Locate the cell with the specified text and output its (x, y) center coordinate. 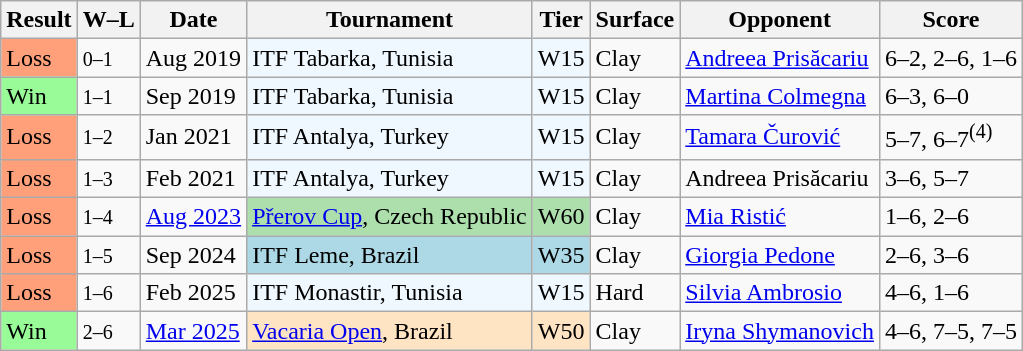
Jan 2021 (193, 138)
Feb 2021 (193, 178)
Sep 2019 (193, 96)
Sep 2024 (193, 255)
1–2 (108, 138)
Vacaria Open, Brazil (390, 331)
Opponent (780, 20)
2–6, 3–6 (950, 255)
Giorgia Pedone (780, 255)
1–1 (108, 96)
Score (950, 20)
2–6 (108, 331)
W35 (561, 255)
1–3 (108, 178)
4–6, 7–5, 7–5 (950, 331)
Tier (561, 20)
4–6, 1–6 (950, 293)
Date (193, 20)
Result (39, 20)
Martina Colmegna (780, 96)
Hard (635, 293)
W50 (561, 331)
1–4 (108, 217)
6–2, 2–6, 1–6 (950, 58)
ITF Monastir, Tunisia (390, 293)
0–1 (108, 58)
Mia Ristić (780, 217)
6–3, 6–0 (950, 96)
Aug 2019 (193, 58)
Mar 2025 (193, 331)
Silvia Ambrosio (780, 293)
Tournament (390, 20)
W–L (108, 20)
5–7, 6–7(4) (950, 138)
ITF Leme, Brazil (390, 255)
1–5 (108, 255)
Feb 2025 (193, 293)
Surface (635, 20)
Tamara Čurović (780, 138)
W60 (561, 217)
1–6, 2–6 (950, 217)
1–6 (108, 293)
Přerov Cup, Czech Republic (390, 217)
3–6, 5–7 (950, 178)
Iryna Shymanovich (780, 331)
Aug 2023 (193, 217)
